Detect which cell encompasses the target text, then output its [X, Y] center coordinate. 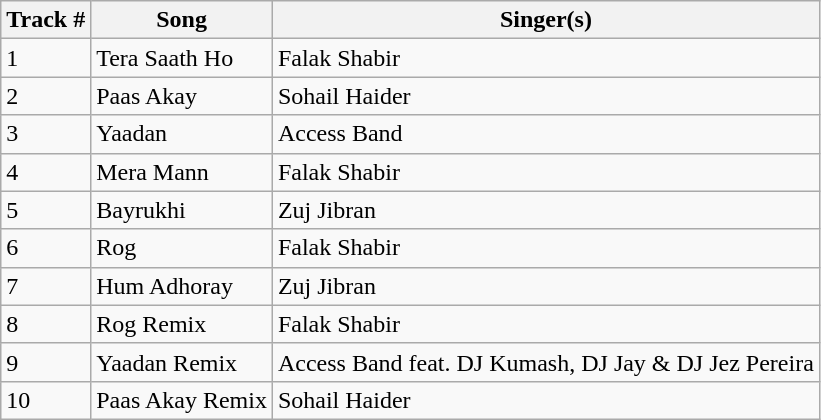
Paas Akay [182, 96]
10 [46, 400]
Rog [182, 248]
2 [46, 96]
Tera Saath Ho [182, 58]
Rog Remix [182, 324]
5 [46, 210]
Access Band [546, 134]
Access Band feat. DJ Kumash, DJ Jay & DJ Jez Pereira [546, 362]
Paas Akay Remix [182, 400]
Song [182, 20]
Yaadan [182, 134]
Track # [46, 20]
Singer(s) [546, 20]
8 [46, 324]
9 [46, 362]
6 [46, 248]
4 [46, 172]
Hum Adhoray [182, 286]
Yaadan Remix [182, 362]
Bayrukhi [182, 210]
7 [46, 286]
1 [46, 58]
Mera Mann [182, 172]
3 [46, 134]
